From the cell containing the given text, extract its center point as (X, Y) coordinate. 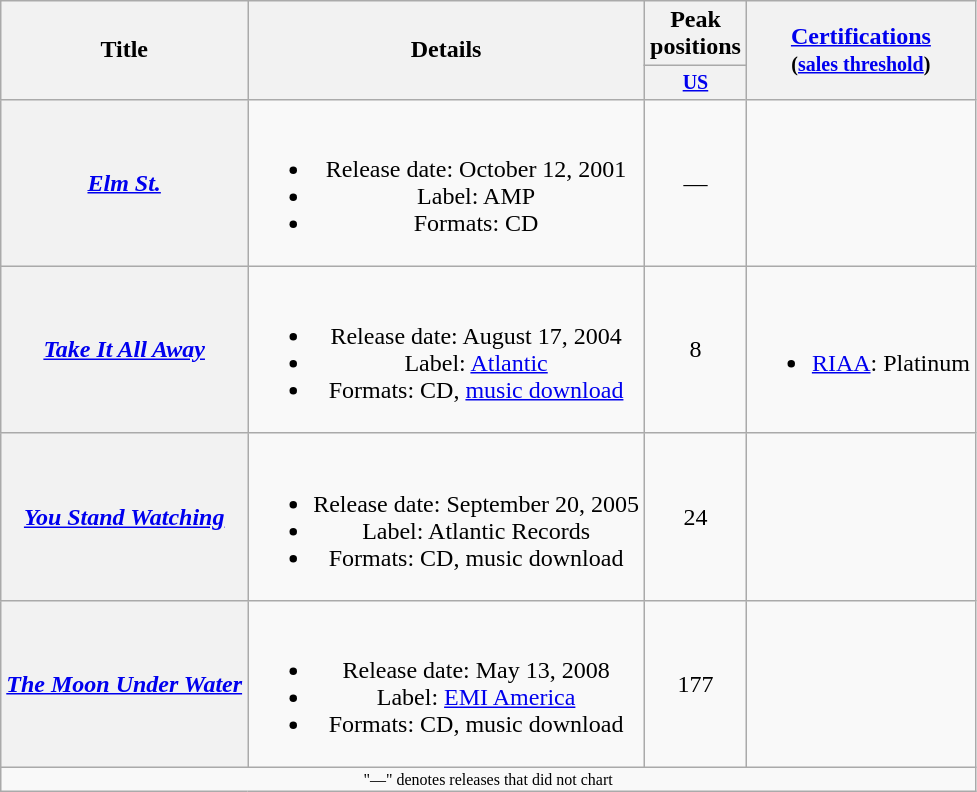
US (696, 82)
Release date: August 17, 2004Label: AtlanticFormats: CD, music download (446, 350)
Take It All Away (124, 350)
Certifications(sales threshold) (860, 50)
Release date: October 12, 2001Label: AMPFormats: CD (446, 182)
8 (696, 350)
— (696, 182)
You Stand Watching (124, 516)
24 (696, 516)
Release date: May 13, 2008Label: EMI AmericaFormats: CD, music download (446, 684)
Elm St. (124, 182)
177 (696, 684)
Title (124, 50)
RIAA: Platinum (860, 350)
"—" denotes releases that did not chart (488, 780)
The Moon Under Water (124, 684)
Details (446, 50)
Release date: September 20, 2005Label: Atlantic RecordsFormats: CD, music download (446, 516)
Peak positions (696, 34)
